Detect which cell encompasses the target text, then output its [x, y] center coordinate. 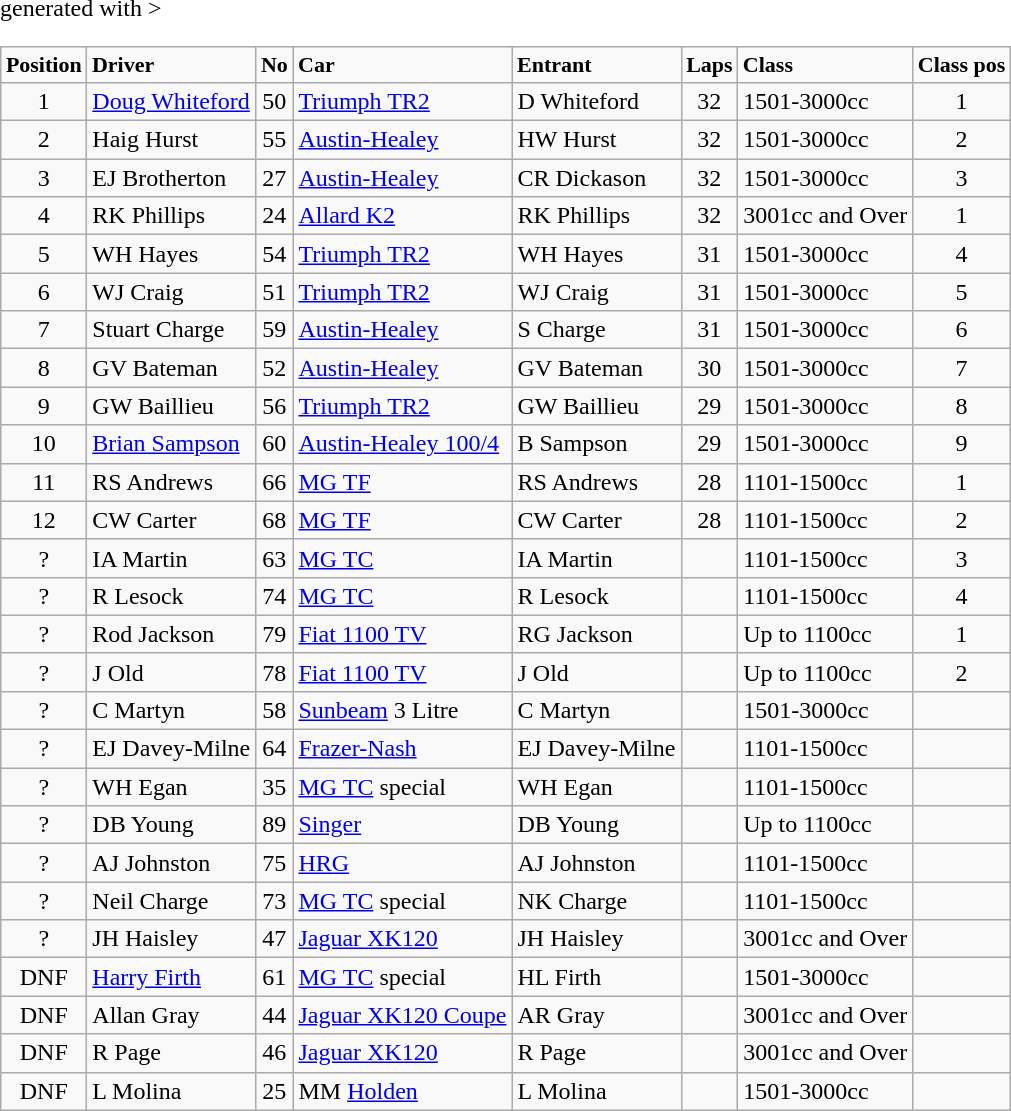
73 [274, 901]
46 [274, 1053]
55 [274, 140]
Allard K2 [402, 216]
61 [274, 977]
Brian Sampson [172, 444]
25 [274, 1091]
27 [274, 178]
11 [44, 482]
Frazer-Nash [402, 749]
47 [274, 939]
Allan Gray [172, 1015]
35 [274, 787]
Haig Hurst [172, 140]
S Charge [596, 330]
HL Firth [596, 977]
Class [826, 65]
B Sampson [596, 444]
10 [44, 444]
66 [274, 482]
Car [402, 65]
74 [274, 596]
79 [274, 634]
Driver [172, 65]
Class pos [962, 65]
HW Hurst [596, 140]
63 [274, 558]
51 [274, 292]
56 [274, 406]
Singer [402, 825]
Rod Jackson [172, 634]
64 [274, 749]
No [274, 65]
RG Jackson [596, 634]
52 [274, 368]
AR Gray [596, 1015]
89 [274, 825]
68 [274, 520]
Position [44, 65]
44 [274, 1015]
50 [274, 102]
58 [274, 711]
HRG [402, 863]
Entrant [596, 65]
75 [274, 863]
Doug Whiteford [172, 102]
60 [274, 444]
Austin-Healey 100/4 [402, 444]
24 [274, 216]
Jaguar XK120 Coupe [402, 1015]
Harry Firth [172, 977]
CR Dickason [596, 178]
12 [44, 520]
Neil Charge [172, 901]
Stuart Charge [172, 330]
78 [274, 672]
MM Holden [402, 1091]
59 [274, 330]
54 [274, 254]
Sunbeam 3 Litre [402, 711]
EJ Brotherton [172, 178]
NK Charge [596, 901]
Laps [710, 65]
30 [710, 368]
D Whiteford [596, 102]
